Pinpoint the cell where the given text exists, returning its [X, Y] midpoint coordinate. 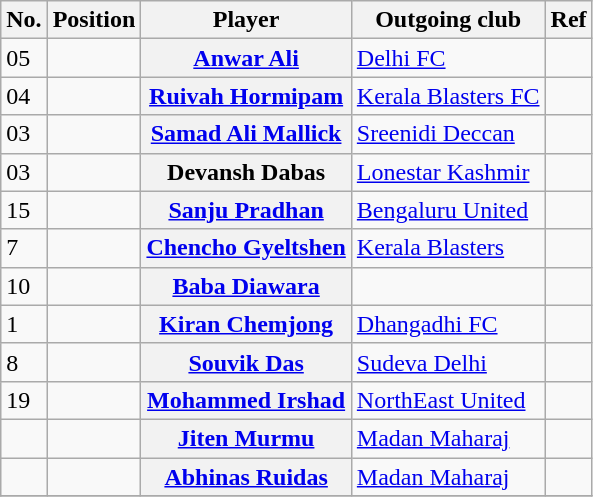
10 [24, 286]
Baba Diawara [246, 286]
Devansh Dabas [246, 172]
Chencho Gyeltshen [246, 248]
1 [24, 324]
Kerala Blasters [448, 248]
Dhangadhi FC [448, 324]
Outgoing club [448, 20]
Souvik Das [246, 362]
Mohammed Irshad [246, 400]
Jiten Murmu [246, 438]
05 [24, 58]
Kerala Blasters FC [448, 96]
Delhi FC [448, 58]
No. [24, 20]
Ref [568, 20]
Anwar Ali [246, 58]
Sreenidi Deccan [448, 134]
Position [94, 20]
Sanju Pradhan [246, 210]
15 [24, 210]
NorthEast United [448, 400]
Samad Ali Mallick [246, 134]
04 [24, 96]
19 [24, 400]
Lonestar Kashmir [448, 172]
Player [246, 20]
7 [24, 248]
8 [24, 362]
Bengaluru United [448, 210]
Ruivah Hormipam [246, 96]
Sudeva Delhi [448, 362]
Abhinas Ruidas [246, 477]
Kiran Chemjong [246, 324]
